Locate the cell with the specified text and output its (X, Y) center coordinate. 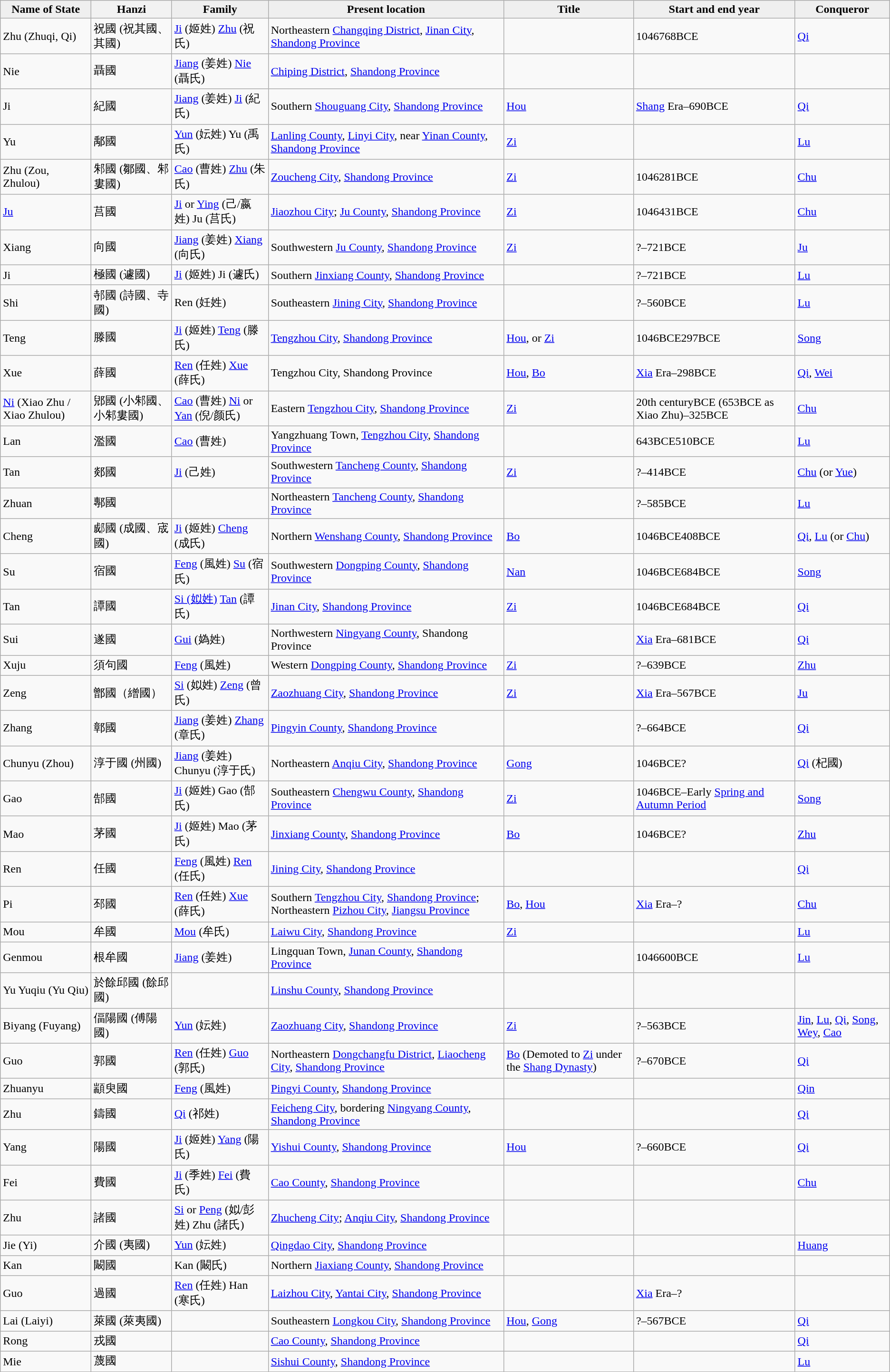
Hou, Gong (569, 1321)
Ji (姬姓) Zhu (祝氏) (220, 36)
Family (220, 10)
鄣國 (132, 728)
?–563BCE (714, 1026)
介國 (夷國) (132, 1245)
紀國 (132, 106)
Ji (姬姓) Teng (滕氏) (220, 338)
聶國 (132, 71)
Southwestern Ju County, Shandong Province (386, 247)
Jiaozhou City; Ju County, Shandong Province (386, 212)
Lingquan Town, Junan County, Shandong Province (386, 957)
宿國 (132, 571)
Feng (風姓) Ren (任氏) (220, 869)
Ji (姬姓) Ji (遽氏) (220, 275)
郭國 (132, 1061)
Mao (46, 834)
Conqueror (842, 10)
Western Dongping County, Shandong Province (386, 665)
Sui (46, 640)
戎國 (132, 1341)
1046768BCE (714, 36)
Laiwu City, Shandong Province (386, 932)
Su (46, 571)
Southern Shouguang City, Shandong Province (386, 106)
郕國 (成國、宬國) (132, 536)
Mou (46, 932)
Si (姒姓) Tan (譚氏) (220, 606)
Ji (姬姓) Cheng (成氏) (220, 536)
Zoucheng City, Shandong Province (386, 177)
Zhu (Zou, Zhulou) (46, 177)
根牟國 (132, 957)
Yang (46, 1147)
Si or Peng (姒/彭姓) Zhu (諸氏) (220, 1218)
Ren (任姓) Han (寒氏) (220, 1293)
Jiang (姜姓) Xiang (向氏) (220, 247)
萊國 (萊夷國) (132, 1321)
Qi, Wei (842, 373)
Laizhou City, Yantai City, Shandong Province (386, 1293)
Cao (曹姓) Ni or Yan (倪/颜氏) (220, 408)
鄅國 (132, 142)
Teng (46, 338)
Xuju (46, 665)
Xiang (46, 247)
?–664BCE (714, 728)
Si (姒姓) Zeng (曾氏) (220, 693)
諸國 (132, 1218)
Chiping District, Shandong Province (386, 71)
Jie (Yi) (46, 1245)
譚國 (132, 606)
Jiang (姜姓) (220, 957)
濫國 (132, 441)
Lan (46, 441)
於餘邱國 (餘邱國) (132, 990)
偪陽國 (傅陽國) (132, 1026)
Qi (杞國) (842, 763)
Genmou (46, 957)
Name of State (46, 10)
Shi (46, 303)
Eastern Tengzhou City, Shandong Province (386, 408)
?–639BCE (714, 665)
Ji (己姓) (220, 472)
邾國 (鄒國、邾婁國) (132, 177)
Southeastern Chengwu County, Shandong Province (386, 798)
Zhuanyu (46, 1088)
Yishui County, Shandong Province (386, 1147)
Yangzhuang Town, Tengzhou City, Shandong Province (386, 441)
Chunyu (Zhou) (46, 763)
Feng (風姓) Su (宿氏) (220, 571)
Gao (46, 798)
祝國 (祝其國、其國) (132, 36)
Hou, Bo (569, 373)
Jining City, Shandong Province (386, 869)
Mou (牟氏) (220, 932)
Northern Jiaxiang County, Shandong Province (386, 1266)
Jiang (姜姓) Ji (紀氏) (220, 106)
Jin, Lu, Qi, Song, Wey, Cao (842, 1026)
Pingyi County, Shandong Province (386, 1088)
Southern Tengzhou City, Shandong Province; Northeastern Pizhou City, Jiangsu Province (386, 904)
Northern Wenshang County, Shandong Province (386, 536)
Jinxiang County, Shandong Province (386, 834)
Lai (Laiyi) (46, 1321)
Qingdao City, Shandong Province (386, 1245)
牟國 (132, 932)
Fei (46, 1182)
?–567BCE (714, 1321)
Northeastern Anqiu City, Shandong Province (386, 763)
Northeastern Tancheng County, Shandong Province (386, 503)
?–670BCE (714, 1061)
1046BCE297BCE (714, 338)
Zhang (46, 728)
須句國 (132, 665)
1046BCE408BCE (714, 536)
過國 (132, 1293)
Southeastern Longkou City, Shandong Province (386, 1321)
Pingyin County, Shandong Province (386, 728)
Kan (46, 1266)
Xia Era–681BCE (714, 640)
薛國 (132, 373)
Jinan City, Shandong Province (386, 606)
Cao (曹姓) Zhu (朱氏) (220, 177)
Qin (842, 1088)
Southwestern Dongping County, Shandong Province (386, 571)
Xue (46, 373)
郜國 (132, 798)
Shang Era–690BCE (714, 106)
淳于國 (州國) (132, 763)
Pi (46, 904)
Hou, or Zi (569, 338)
Cheng (46, 536)
Zhucheng City; Anqiu City, Shandong Province (386, 1218)
?–660BCE (714, 1147)
闞國 (132, 1266)
Huang (842, 1245)
Cao (曹姓) (220, 441)
蔑國 (132, 1361)
Chu (or Yue) (842, 472)
茅國 (132, 834)
Gong (569, 763)
邿國 (詩國、寺國) (132, 303)
1046BCE–Early Spring and Autumn Period (714, 798)
鄟國 (132, 503)
?–560BCE (714, 303)
Ren (46, 869)
Ji (姬姓) Yang (陽氏) (220, 1147)
Bo, Hou (569, 904)
Nie (46, 71)
Lanling County, Linyi City, near Yinan County, Shandong Province (386, 142)
Jiang (姜姓) Zhang (章氏) (220, 728)
Rong (46, 1341)
極國 (遽國) (132, 275)
Yun (妘姓) Yu (禹氏) (220, 142)
Mie (46, 1361)
Title (569, 10)
Zhuan (46, 503)
邳國 (132, 904)
Zeng (46, 693)
Linshu County, Shandong Province (386, 990)
Xia Era–567BCE (714, 693)
Ren (妊姓) (220, 303)
Ren (任姓) Guo (郭氏) (220, 1061)
鑄國 (132, 1114)
Northeastern Changqing District, Jinan City, Shandong Province (386, 36)
滕國 (132, 338)
?–414BCE (714, 472)
郳國 (小邾國、小邾婁國) (132, 408)
Qi, Lu (or Chu) (842, 536)
Southern Jinxiang County, Shandong Province (386, 275)
顓臾國 (132, 1088)
Kan (闞氏) (220, 1266)
1046600BCE (714, 957)
20th centuryBCE (653BCE as Xiao Zhu)–325BCE (714, 408)
Feicheng City, bordering Ningyang County, Shandong Province (386, 1114)
Hanzi (132, 10)
陽國 (132, 1147)
Ni (Xiao Zhu / Xiao Zhulou) (46, 408)
遂國 (132, 640)
643BCE510BCE (714, 441)
Ji (姬姓) Gao (郜氏) (220, 798)
1046281BCE (714, 177)
Start and end year (714, 10)
Zhu (Zhuqi, Qi) (46, 36)
Jiang (姜姓) Chunyu (淳于氏) (220, 763)
Northwestern Ningyang County, Shandong Province (386, 640)
Gui (媯姓) (220, 640)
任國 (132, 869)
Ji (季姓) Fei (費氏) (220, 1182)
Present location (386, 10)
1046431BCE (714, 212)
Xia Era–298BCE (714, 373)
Bo (Demoted to Zi under the Shang Dynasty) (569, 1061)
Ji (姬姓) Mao (茅氏) (220, 834)
Southwestern Tancheng County, Shandong Province (386, 472)
Qi (祁姓) (220, 1114)
鄫國（繒國） (132, 693)
Nan (569, 571)
?–585BCE (714, 503)
Biyang (Fuyang) (46, 1026)
Ji or Ying (己/嬴姓) Ju (莒氏) (220, 212)
Yu (46, 142)
Yu Yuqiu (Yu Qiu) (46, 990)
Jiang (姜姓) Nie (聶氏) (220, 71)
Northeastern Dongchangfu District, Liaocheng City, Shandong Province (386, 1061)
向國 (132, 247)
郯國 (132, 472)
費國 (132, 1182)
莒國 (132, 212)
Sishui County, Shandong Province (386, 1361)
Southeastern Jining City, Shandong Province (386, 303)
